Scan for the cell matching the given text and deliver its [x, y] coordinate at center. 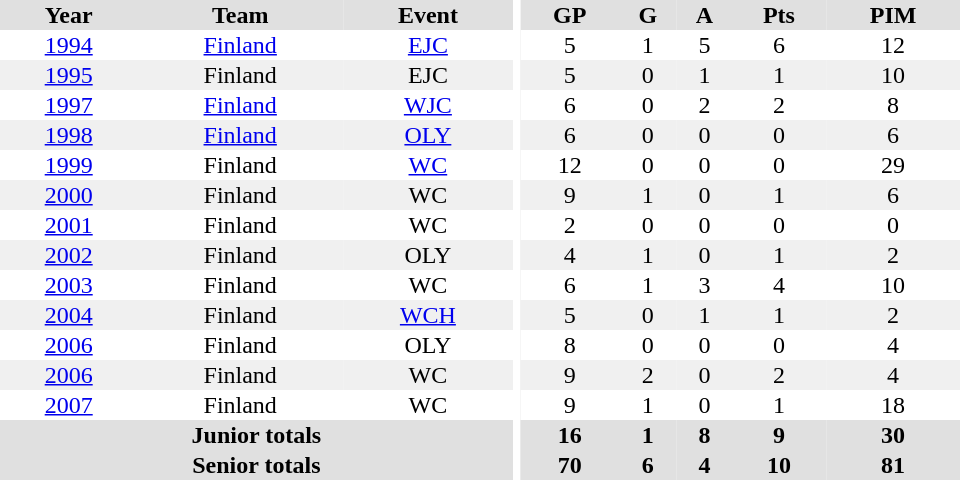
A [704, 15]
2007 [68, 405]
G [648, 15]
2003 [68, 285]
3 [704, 285]
Junior totals [256, 435]
Senior totals [256, 465]
1999 [68, 165]
PIM [893, 15]
30 [893, 435]
Year [68, 15]
1997 [68, 105]
1998 [68, 135]
Event [428, 15]
2002 [68, 255]
WJC [428, 105]
81 [893, 465]
16 [570, 435]
70 [570, 465]
1994 [68, 45]
2000 [68, 195]
29 [893, 165]
1995 [68, 75]
WCH [428, 315]
Pts [779, 15]
Team [240, 15]
GP [570, 15]
18 [893, 405]
2001 [68, 225]
2004 [68, 315]
